Capture the cell that displays the provided text and extract its (X, Y) central coordinate. 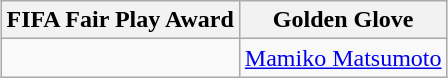
FIFA Fair Play Award (120, 20)
Mamiko Matsumoto (343, 58)
Golden Glove (343, 20)
